From the cell containing the given text, extract its center point as (X, Y) coordinate. 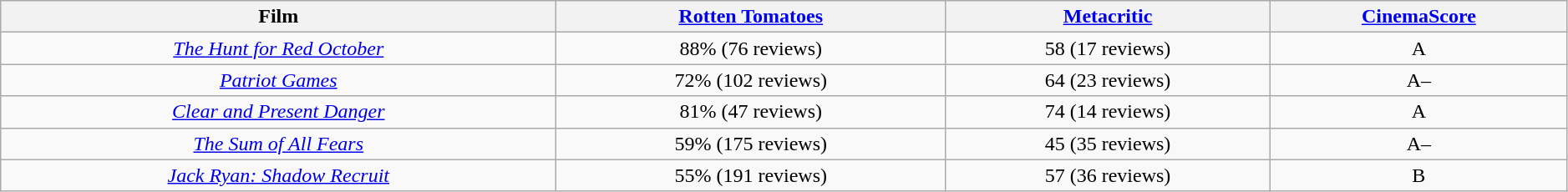
59% (175 reviews) (751, 144)
58 (17 reviews) (1108, 48)
81% (47 reviews) (751, 112)
72% (102 reviews) (751, 80)
Patriot Games (279, 80)
Jack Ryan: Shadow Recruit (279, 175)
Film (279, 17)
74 (14 reviews) (1108, 112)
Metacritic (1108, 17)
57 (36 reviews) (1108, 175)
55% (191 reviews) (751, 175)
64 (23 reviews) (1108, 80)
45 (35 reviews) (1108, 144)
The Hunt for Red October (279, 48)
The Sum of All Fears (279, 144)
Rotten Tomatoes (751, 17)
CinemaScore (1418, 17)
88% (76 reviews) (751, 48)
Clear and Present Danger (279, 112)
B (1418, 175)
